Provide the [X, Y] coordinate of the cell's center where the given text is located.  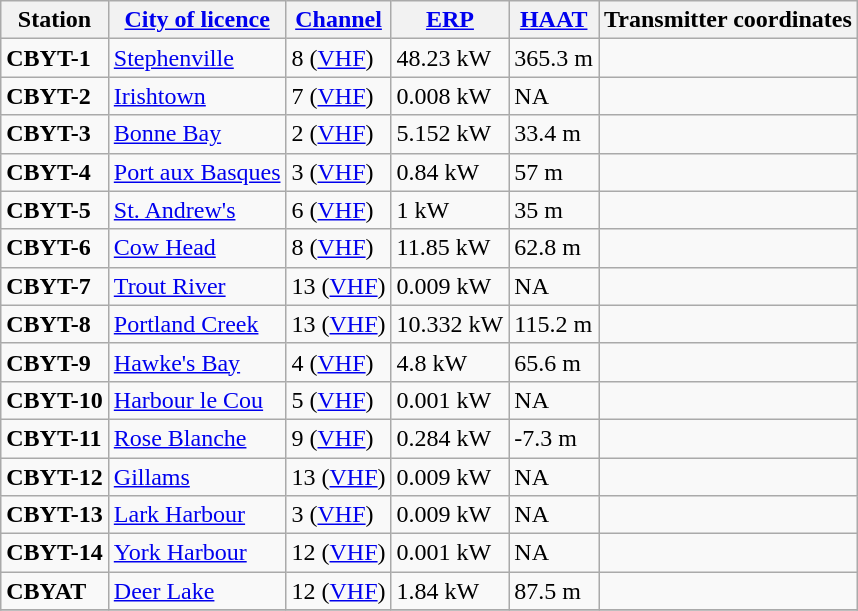
CBYT-14 [55, 553]
CBYT-10 [55, 400]
1.84 kW [450, 591]
48.23 kW [450, 58]
Stephenville [197, 58]
5.152 kW [450, 134]
Hawke's Bay [197, 362]
Deer Lake [197, 591]
65.6 m [554, 362]
HAAT [554, 20]
57 m [554, 172]
CBYT-8 [55, 324]
5 (VHF) [338, 400]
CBYT-4 [55, 172]
ERP [450, 20]
115.2 m [554, 324]
CBYT-13 [55, 515]
Portland Creek [197, 324]
Transmitter coordinates [728, 20]
4 (VHF) [338, 362]
0.284 kW [450, 438]
CBYT-5 [55, 210]
CBYT-7 [55, 286]
Channel [338, 20]
CBYT-2 [55, 96]
4.8 kW [450, 362]
365.3 m [554, 58]
CBYT-1 [55, 58]
CBYT-6 [55, 248]
87.5 m [554, 591]
11.85 kW [450, 248]
City of licence [197, 20]
Bonne Bay [197, 134]
CBYT-9 [55, 362]
Trout River [197, 286]
Irishtown [197, 96]
Gillams [197, 477]
-7.3 m [554, 438]
35 m [554, 210]
CBYT-12 [55, 477]
Cow Head [197, 248]
0.84 kW [450, 172]
33.4 m [554, 134]
Station [55, 20]
York Harbour [197, 553]
0.008 kW [450, 96]
2 (VHF) [338, 134]
CBYT-3 [55, 134]
10.332 kW [450, 324]
9 (VHF) [338, 438]
St. Andrew's [197, 210]
1 kW [450, 210]
CBYAT [55, 591]
6 (VHF) [338, 210]
7 (VHF) [338, 96]
Lark Harbour [197, 515]
Port aux Basques [197, 172]
Rose Blanche [197, 438]
62.8 m [554, 248]
Harbour le Cou [197, 400]
CBYT-11 [55, 438]
